Locate the cell with the specified text and output its [X, Y] center coordinate. 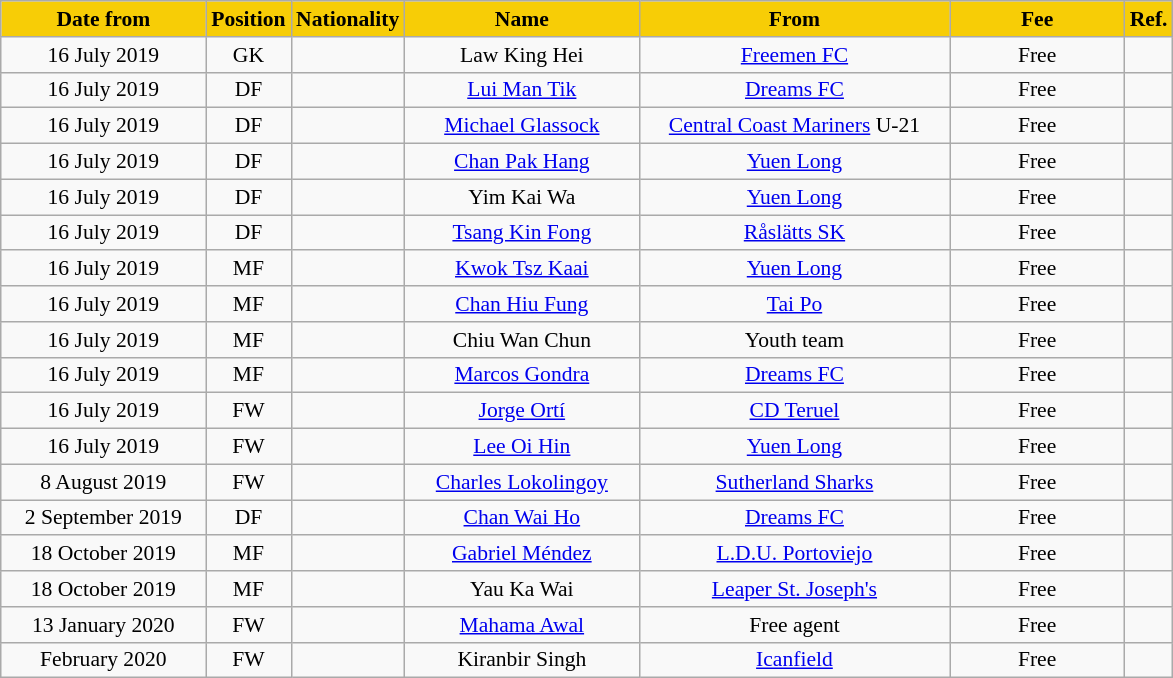
Date from [104, 19]
Lui Man Tik [522, 90]
Sutherland Sharks [794, 482]
February 2020 [104, 660]
Chan Hiu Fung [522, 304]
Chan Wai Ho [522, 518]
Name [522, 19]
Gabriel Méndez [522, 554]
Jorge Ortí [522, 411]
Kiranbir Singh [522, 660]
Lee Oi Hin [522, 447]
Nationality [348, 19]
Yim Kai Wa [522, 197]
13 January 2020 [104, 625]
Yau Ka Wai [522, 589]
Chiu Wan Chun [522, 340]
L.D.U. Portoviejo [794, 554]
Chan Pak Hang [522, 162]
Free agent [794, 625]
Icanfield [794, 660]
8 August 2019 [104, 482]
Youth team [794, 340]
Råslätts SK [794, 233]
Leaper St. Joseph's [794, 589]
Charles Lokolingoy [522, 482]
Freemen FC [794, 55]
Michael Glassock [522, 126]
Mahama Awal [522, 625]
From [794, 19]
Tai Po [794, 304]
2 September 2019 [104, 518]
CD Teruel [794, 411]
Kwok Tsz Kaai [522, 269]
Fee [1038, 19]
Tsang Kin Fong [522, 233]
Position [248, 19]
Ref. [1149, 19]
Central Coast Mariners U-21 [794, 126]
GK [248, 55]
Marcos Gondra [522, 375]
Law King Hei [522, 55]
